Pinpoint the cell where the given text exists, returning its [x, y] midpoint coordinate. 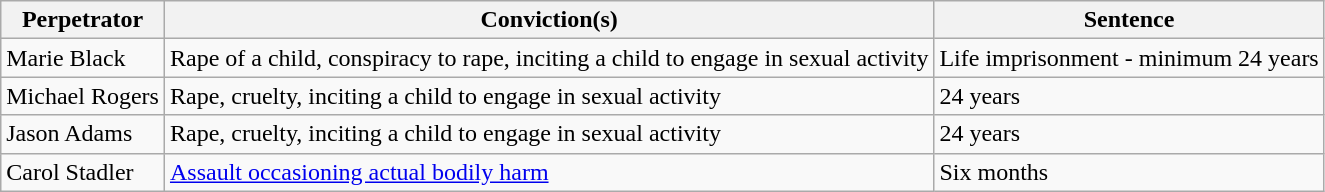
Jason Adams [83, 134]
Perpetrator [83, 20]
Michael Rogers [83, 96]
Life imprisonment - minimum 24 years [1129, 58]
Assault occasioning actual bodily harm [548, 172]
Conviction(s) [548, 20]
Carol Stadler [83, 172]
Six months [1129, 172]
Rape of a child, conspiracy to rape, inciting a child to engage in sexual activity [548, 58]
Sentence [1129, 20]
Marie Black [83, 58]
